Determine the [X, Y] coordinate at the center of the cell enclosing the given text.  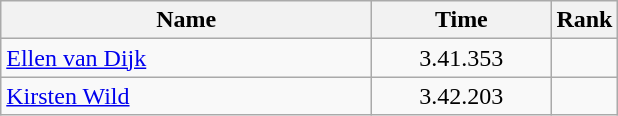
Ellen van Dijk [186, 58]
Time [462, 20]
Name [186, 20]
Rank [584, 20]
3.41.353 [462, 58]
3.42.203 [462, 96]
Kirsten Wild [186, 96]
